For the text-containing cell, return its midpoint in [x, y] coordinate format. 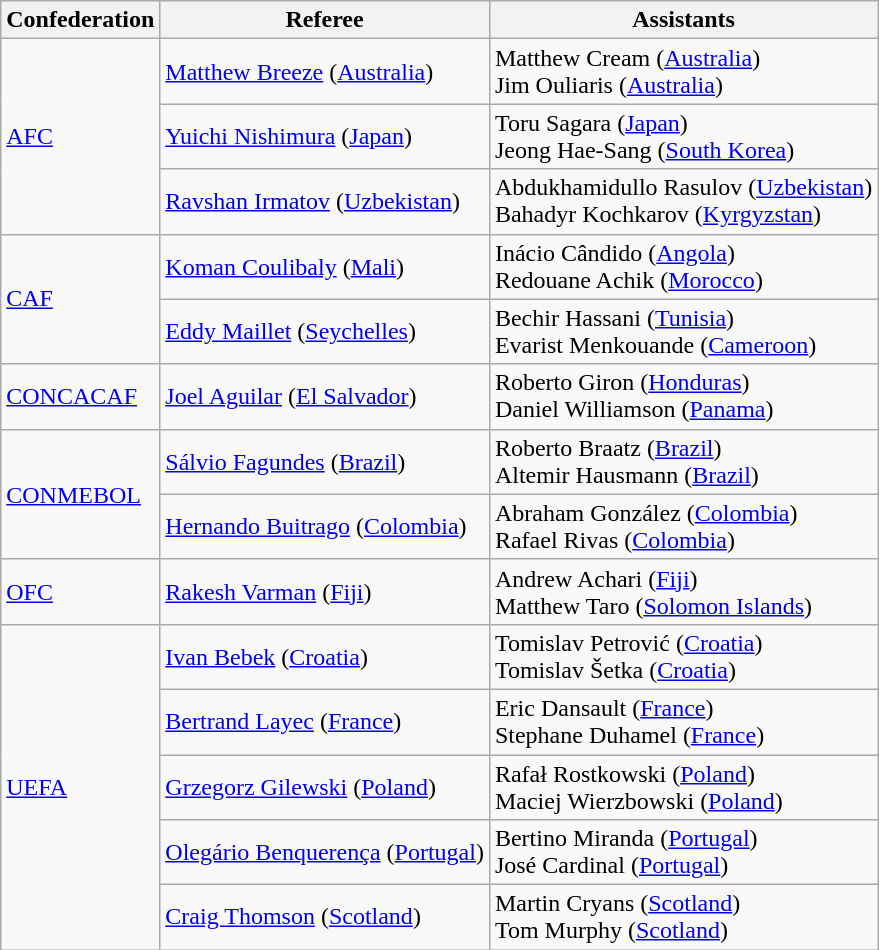
Roberto Giron (Honduras)Daniel Williamson (Panama) [683, 396]
CAF [80, 299]
Confederation [80, 20]
Ravshan Irmatov (Uzbekistan) [325, 202]
Koman Coulibaly (Mali) [325, 266]
Matthew Cream (Australia)Jim Ouliaris (Australia) [683, 72]
Tomislav Petrović (Croatia)Tomislav Šetka (Croatia) [683, 656]
Martin Cryans (Scotland)Tom Murphy (Scotland) [683, 918]
Rakesh Varman (Fiji) [325, 592]
Bertino Miranda (Portugal)José Cardinal (Portugal) [683, 852]
UEFA [80, 786]
Assistants [683, 20]
Yuichi Nishimura (Japan) [325, 136]
Ivan Bebek (Croatia) [325, 656]
Olegário Benquerença (Portugal) [325, 852]
Bertrand Layec (France) [325, 722]
Grzegorz Gilewski (Poland) [325, 786]
Sálvio Fagundes (Brazil) [325, 462]
CONMEBOL [80, 494]
OFC [80, 592]
Referee [325, 20]
Eric Dansault (France)Stephane Duhamel (France) [683, 722]
Rafał Rostkowski (Poland)Maciej Wierzbowski (Poland) [683, 786]
Eddy Maillet (Seychelles) [325, 332]
Abraham González (Colombia)Rafael Rivas (Colombia) [683, 526]
Joel Aguilar (El Salvador) [325, 396]
Roberto Braatz (Brazil)Altemir Hausmann (Brazil) [683, 462]
Matthew Breeze (Australia) [325, 72]
AFC [80, 136]
Bechir Hassani (Tunisia)Evarist Menkouande (Cameroon) [683, 332]
Hernando Buitrago (Colombia) [325, 526]
Inácio Cândido (Angola)Redouane Achik (Morocco) [683, 266]
Andrew Achari (Fiji)Matthew Taro (Solomon Islands) [683, 592]
Toru Sagara (Japan)Jeong Hae-Sang (South Korea) [683, 136]
Craig Thomson (Scotland) [325, 918]
Abdukhamidullo Rasulov (Uzbekistan)Bahadyr Kochkarov (Kyrgyzstan) [683, 202]
CONCACAF [80, 396]
